Extract the [x, y] coordinate from the center of the cell holding the provided text.  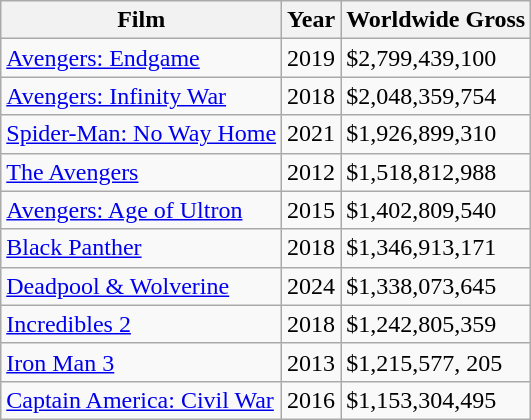
2016 [312, 400]
Incredibles 2 [142, 324]
$1,926,899,310 [436, 134]
Spider-Man: No Way Home [142, 134]
$1,153,304,495 [436, 400]
$1,242,805,359 [436, 324]
$2,048,359,754 [436, 96]
$1,215,577, 205 [436, 362]
$1,402,809,540 [436, 210]
$1,518,812,988 [436, 172]
2021 [312, 134]
Year [312, 20]
$1,338,073,645 [436, 286]
$1,346,913,171 [436, 248]
Avengers: Age of Ultron [142, 210]
Black Panther [142, 248]
Film [142, 20]
Iron Man 3 [142, 362]
Worldwide Gross [436, 20]
2013 [312, 362]
Avengers: Endgame [142, 58]
2019 [312, 58]
2015 [312, 210]
The Avengers [142, 172]
Avengers: Infinity War [142, 96]
Captain America: Civil War [142, 400]
$2,799,439,100 [436, 58]
2012 [312, 172]
2024 [312, 286]
Deadpool & Wolverine [142, 286]
